Search for the cell housing the specified text and yield its (X, Y) center coordinate. 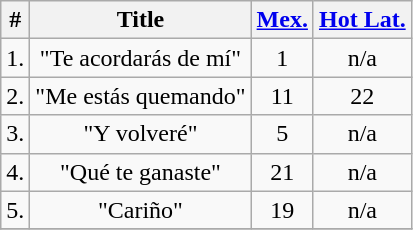
Hot Lat. (362, 20)
21 (282, 172)
# (16, 20)
22 (362, 96)
Title (140, 20)
11 (282, 96)
"Cariño" (140, 210)
"Te acordarás de mí" (140, 58)
3. (16, 134)
1 (282, 58)
1. (16, 58)
"Y volveré" (140, 134)
5 (282, 134)
"Qué te ganaste" (140, 172)
"Me estás quemando" (140, 96)
5. (16, 210)
Mex. (282, 20)
2. (16, 96)
19 (282, 210)
4. (16, 172)
